Search for the cell housing the specified text and yield its (x, y) center coordinate. 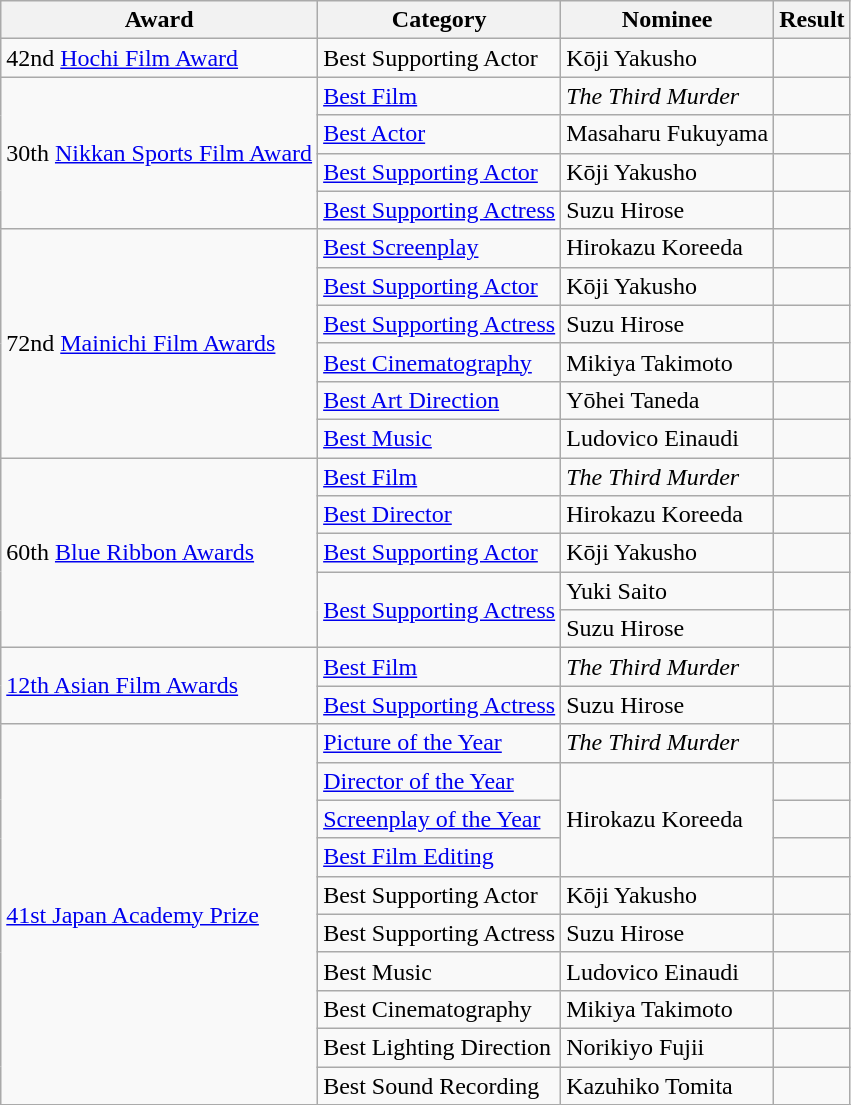
30th Nikkan Sports Film Award (160, 153)
Result (812, 20)
60th Blue Ribbon Awards (160, 553)
Norikiyo Fujii (668, 1047)
Best Lighting Direction (440, 1047)
Best Actor (440, 134)
Picture of the Year (440, 743)
Best Sound Recording (440, 1085)
Award (160, 20)
Best Director (440, 515)
Best Screenplay (440, 248)
Yōhei Taneda (668, 400)
Masaharu Fukuyama (668, 134)
Best Art Direction (440, 400)
Best Film Editing (440, 857)
Nominee (668, 20)
Kazuhiko Tomita (668, 1085)
72nd Mainichi Film Awards (160, 343)
12th Asian Film Awards (160, 686)
41st Japan Academy Prize (160, 914)
Yuki Saito (668, 591)
Director of the Year (440, 781)
Screenplay of the Year (440, 819)
42nd Hochi Film Award (160, 58)
Category (440, 20)
